Output the [x, y] coordinate of the center of the cell containing the given text.  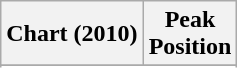
Chart (2010) [72, 34]
PeakPosition [190, 34]
